Determine the (x, y) coordinate at the center of the cell enclosing the given text.  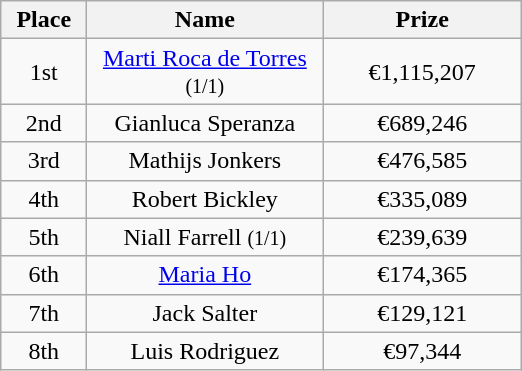
1st (44, 72)
5th (44, 237)
Maria Ho (205, 275)
7th (44, 313)
€335,089 (422, 199)
4th (44, 199)
Jack Salter (205, 313)
8th (44, 351)
Name (205, 20)
€97,344 (422, 351)
Mathijs Jonkers (205, 161)
Niall Farrell (1/1) (205, 237)
Robert Bickley (205, 199)
€239,639 (422, 237)
2nd (44, 123)
Marti Roca de Torres (1/1) (205, 72)
Luis Rodriguez (205, 351)
€689,246 (422, 123)
Prize (422, 20)
€1,115,207 (422, 72)
€129,121 (422, 313)
3rd (44, 161)
€476,585 (422, 161)
€174,365 (422, 275)
Gianluca Speranza (205, 123)
6th (44, 275)
Place (44, 20)
